Output the [x, y] coordinate of the center of the cell containing the given text.  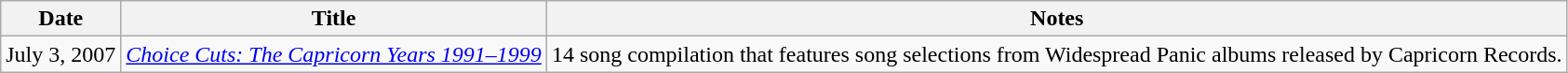
July 3, 2007 [61, 54]
14 song compilation that features song selections from Widespread Panic albums released by Capricorn Records. [1057, 54]
Title [334, 19]
Choice Cuts: The Capricorn Years 1991–1999 [334, 54]
Notes [1057, 19]
Date [61, 19]
